Extract the (X, Y) coordinate from the center of the cell holding the provided text.  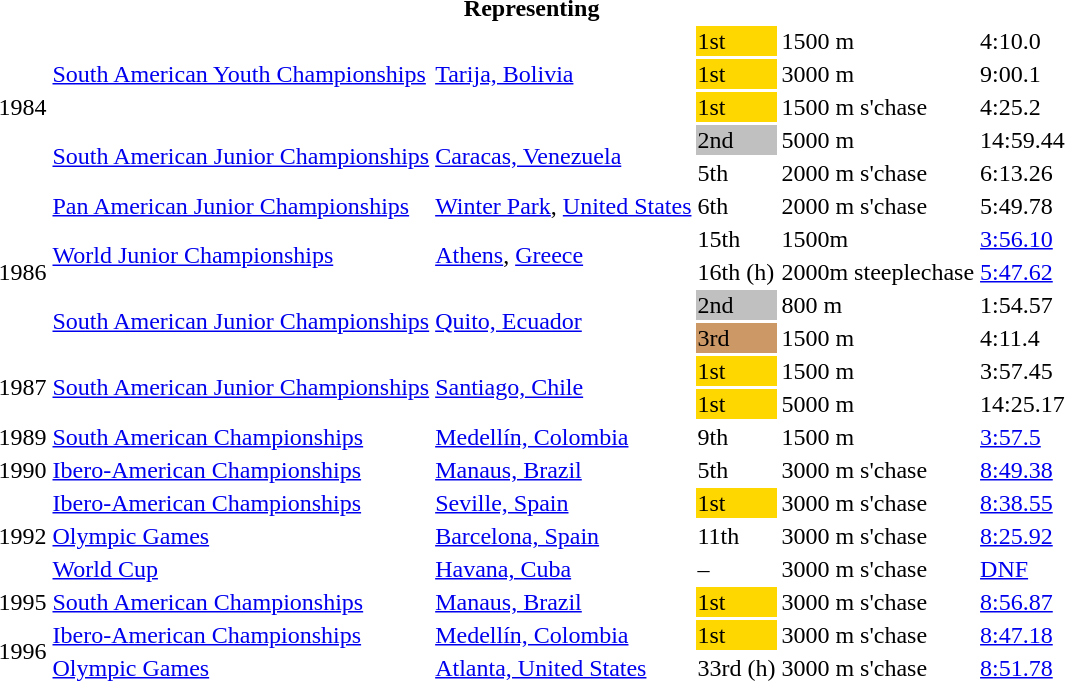
Barcelona, Spain (564, 536)
Winter Park, United States (564, 206)
World Junior Championships (241, 256)
Caracas, Venezuela (564, 156)
3rd (736, 338)
11th (736, 536)
Olympic Games (241, 536)
2000m steeplechase (878, 272)
16th (h) (736, 272)
Havana, Cuba (564, 569)
1500m (878, 239)
1500 m s'chase (878, 107)
Quito, Ecuador (564, 322)
South American Youth Championships (241, 74)
Tarija, Bolivia (564, 74)
800 m (878, 305)
World Cup (241, 569)
Athens, Greece (564, 256)
3000 m (878, 74)
– (736, 569)
Pan American Junior Championships (241, 206)
15th (736, 239)
9th (736, 437)
6th (736, 206)
Santiago, Chile (564, 388)
Seville, Spain (564, 503)
